Capture the cell that displays the provided text and extract its [X, Y] central coordinate. 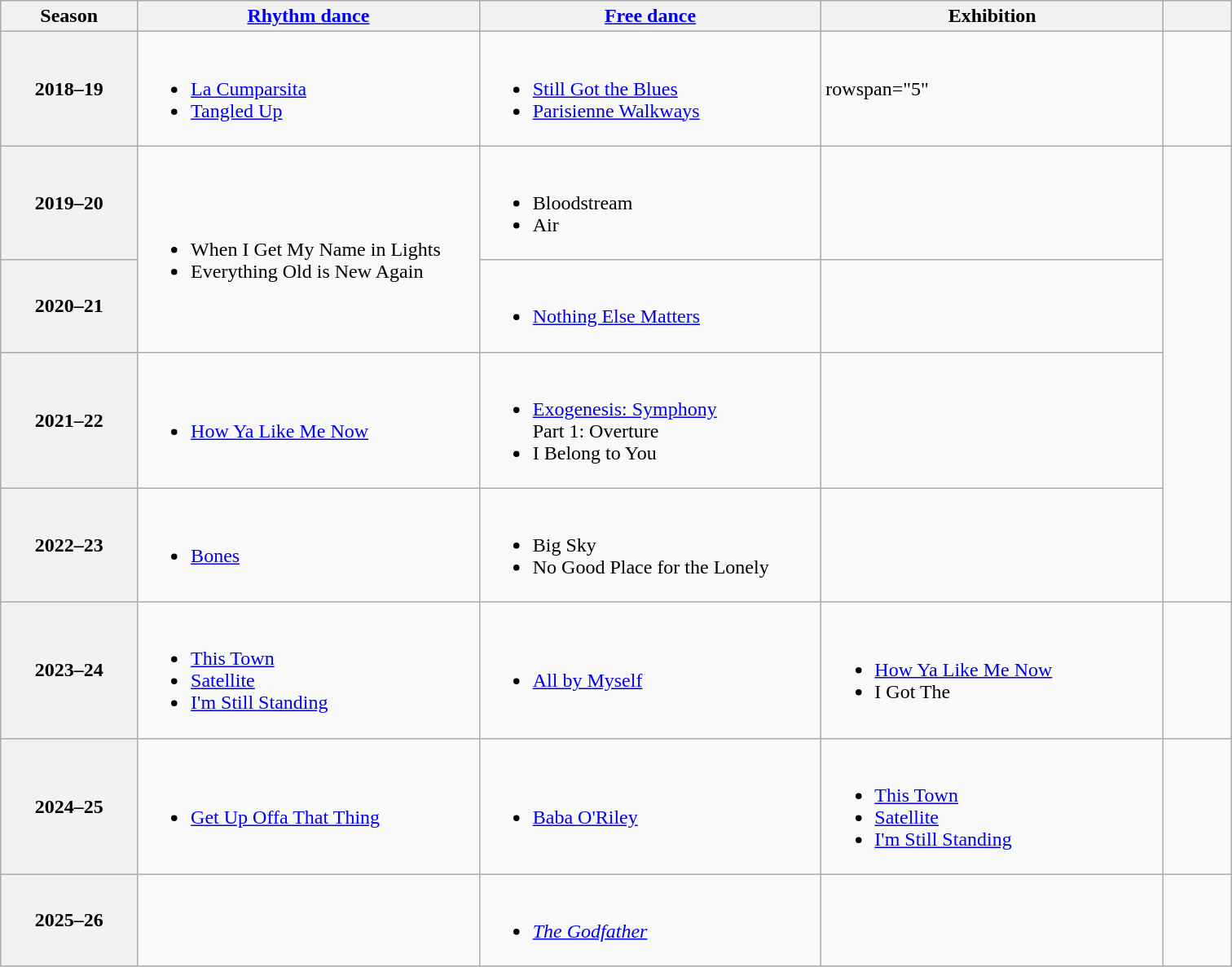
Season [69, 16]
When I Get My Name in LightsEverything Old is New Again [309, 249]
Exogenesis: SymphonyPart 1: OvertureI Belong to You [650, 420]
2021–22 [69, 420]
All by Myself [650, 670]
rowspan="5" [992, 89]
Exhibition [992, 16]
2025–26 [69, 921]
Baba O'Riley [650, 807]
Big SkyNo Good Place for the Lonely [650, 545]
Still Got the BluesParisienne Walkways [650, 89]
2018–19 [69, 89]
BloodstreamAir [650, 203]
La CumparsitaTangled Up [309, 89]
2022–23 [69, 545]
2019–20 [69, 203]
2024–25 [69, 807]
Rhythm dance [309, 16]
How Ya Like Me Now [309, 420]
2023–24 [69, 670]
Get Up Offa That Thing [309, 807]
How Ya Like Me NowI Got The [992, 670]
Nothing Else Matters [650, 306]
Free dance [650, 16]
2020–21 [69, 306]
Bones [309, 545]
The Godfather [650, 921]
